Pinpoint the cell where the given text exists, returning its [X, Y] midpoint coordinate. 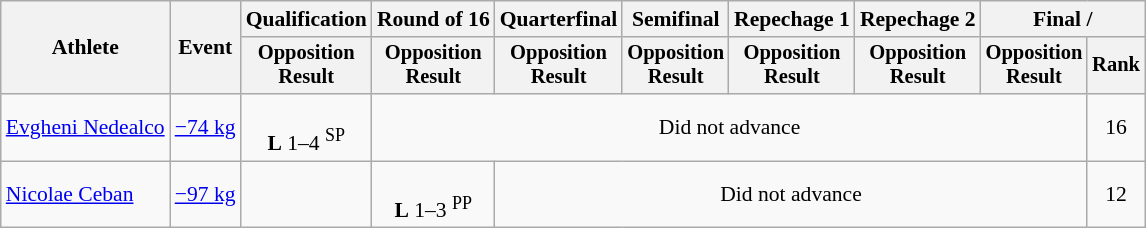
12 [1116, 194]
Quarterfinal [559, 19]
Repechage 2 [918, 19]
Event [206, 48]
16 [1116, 128]
Rank [1116, 66]
−74 kg [206, 128]
Final / [1063, 19]
−97 kg [206, 194]
Evgheni Nedealco [86, 128]
Semifinal [676, 19]
Repechage 1 [792, 19]
Round of 16 [434, 19]
Athlete [86, 48]
Nicolae Ceban [86, 194]
L 1–3 PP [434, 194]
L 1–4 SP [306, 128]
Qualification [306, 19]
